Provide the (X, Y) coordinate of the cell's center where the given text is located.  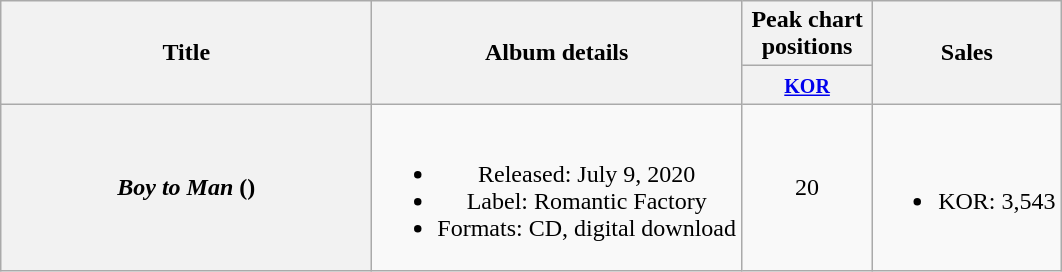
Album details (557, 52)
Boy to Man () (186, 188)
KOR (808, 85)
KOR: 3,543 (967, 188)
20 (808, 188)
Released: July 9, 2020Label: Romantic FactoryFormats: CD, digital download (557, 188)
Peak chart positions (808, 34)
Title (186, 52)
Sales (967, 52)
